From the cell containing the given text, extract its center point as (X, Y) coordinate. 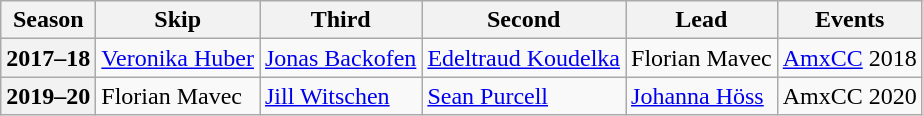
AmxCC 2020 (850, 96)
2019–20 (48, 96)
2017–18 (48, 58)
Jonas Backofen (341, 58)
Season (48, 20)
Lead (702, 20)
Third (341, 20)
AmxCC 2018 (850, 58)
Edeltraud Koudelka (524, 58)
Second (524, 20)
Sean Purcell (524, 96)
Jill Witschen (341, 96)
Events (850, 20)
Johanna Höss (702, 96)
Skip (178, 20)
Veronika Huber (178, 58)
